Locate the cell with the specified text and output its (x, y) center coordinate. 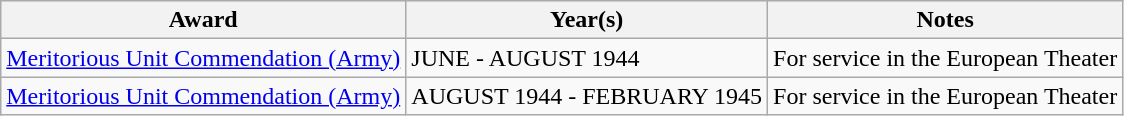
JUNE - AUGUST 1944 (587, 58)
Notes (946, 20)
Award (204, 20)
Year(s) (587, 20)
AUGUST 1944 - FEBRUARY 1945 (587, 96)
